Determine the [X, Y] coordinate at the center of the cell enclosing the given text.  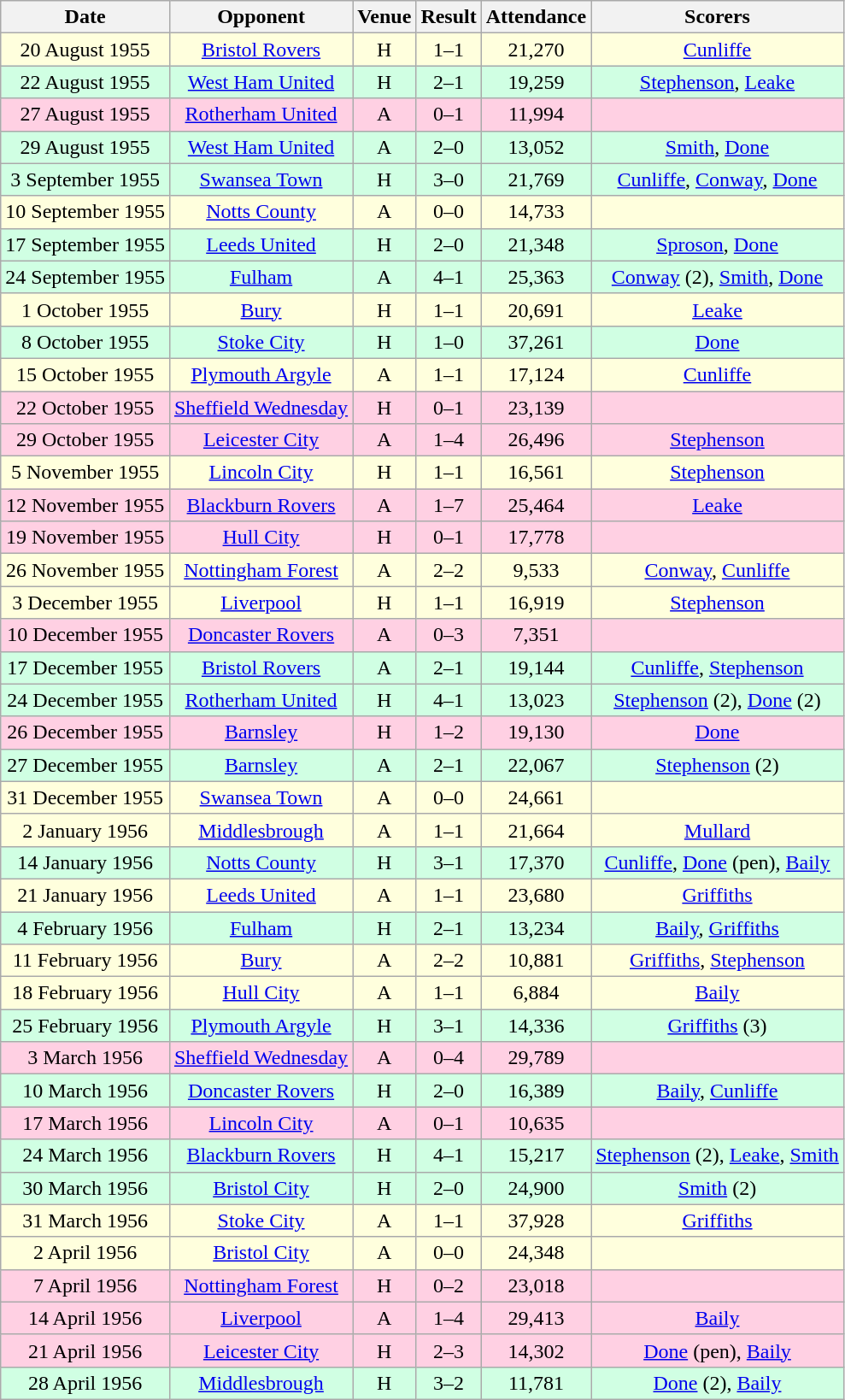
Baily, Cunliffe [718, 1091]
13,052 [536, 147]
23,018 [536, 1285]
24,900 [536, 1188]
16,389 [536, 1091]
10 March 1956 [85, 1091]
17,124 [536, 374]
Griffiths, Stephenson [718, 961]
17,370 [536, 862]
3 March 1956 [85, 1058]
21 January 1956 [85, 895]
20,691 [536, 309]
10,635 [536, 1123]
22 August 1955 [85, 82]
18 February 1956 [85, 993]
10 December 1955 [85, 635]
29 October 1955 [85, 440]
17,778 [536, 538]
25,363 [536, 277]
Conway, Cunliffe [718, 570]
9,533 [536, 570]
0–3 [449, 635]
3–0 [449, 179]
23,139 [536, 408]
21,664 [536, 830]
37,261 [536, 342]
Sproson, Done [718, 244]
30 March 1956 [85, 1188]
2–3 [449, 1350]
Result [449, 17]
14 April 1956 [85, 1318]
11,994 [536, 115]
19,130 [536, 732]
31 December 1955 [85, 797]
Smith, Done [718, 147]
24,348 [536, 1253]
29,413 [536, 1318]
16,561 [536, 473]
Done (2), Baily [718, 1383]
2 April 1956 [85, 1253]
Conway (2), Smith, Done [718, 277]
1 October 1955 [85, 309]
2 January 1956 [85, 830]
Stephenson (2) [718, 765]
14,302 [536, 1350]
22 October 1955 [85, 408]
27 August 1955 [85, 115]
24,661 [536, 797]
31 March 1956 [85, 1221]
13,023 [536, 700]
17 March 1956 [85, 1123]
12 November 1955 [85, 505]
1–2 [449, 732]
Scorers [718, 17]
14,336 [536, 1026]
24 September 1955 [85, 277]
1–7 [449, 505]
Mullard [718, 830]
21 April 1956 [85, 1350]
10 September 1955 [85, 212]
21,270 [536, 50]
Done (pen), Baily [718, 1350]
27 December 1955 [85, 765]
Cunliffe, Done (pen), Baily [718, 862]
28 April 1956 [85, 1383]
Opponent [261, 17]
Baily, Griffiths [718, 927]
24 December 1955 [85, 700]
Smith (2) [718, 1188]
7,351 [536, 635]
22,067 [536, 765]
Griffiths (3) [718, 1026]
11,781 [536, 1383]
7 April 1956 [85, 1285]
6,884 [536, 993]
0–2 [449, 1285]
16,919 [536, 603]
24 March 1956 [85, 1156]
19,259 [536, 82]
Stephenson, Leake [718, 82]
Venue [384, 17]
4 February 1956 [85, 927]
3–2 [449, 1383]
21,348 [536, 244]
29,789 [536, 1058]
0–4 [449, 1058]
Stephenson (2), Done (2) [718, 700]
23,680 [536, 895]
26 December 1955 [85, 732]
Stephenson (2), Leake, Smith [718, 1156]
21,769 [536, 179]
26,496 [536, 440]
17 September 1955 [85, 244]
Cunliffe, Conway, Done [718, 179]
11 February 1956 [85, 961]
3 September 1955 [85, 179]
10,881 [536, 961]
14 January 1956 [85, 862]
37,928 [536, 1221]
8 October 1955 [85, 342]
29 August 1955 [85, 147]
Attendance [536, 17]
17 December 1955 [85, 668]
5 November 1955 [85, 473]
20 August 1955 [85, 50]
Date [85, 17]
14,733 [536, 212]
19,144 [536, 668]
25 February 1956 [85, 1026]
25,464 [536, 505]
19 November 1955 [85, 538]
26 November 1955 [85, 570]
Cunliffe, Stephenson [718, 668]
13,234 [536, 927]
15,217 [536, 1156]
15 October 1955 [85, 374]
1–0 [449, 342]
3 December 1955 [85, 603]
